Find where the given text appears and provide that cell's center as [X, Y] coordinate. 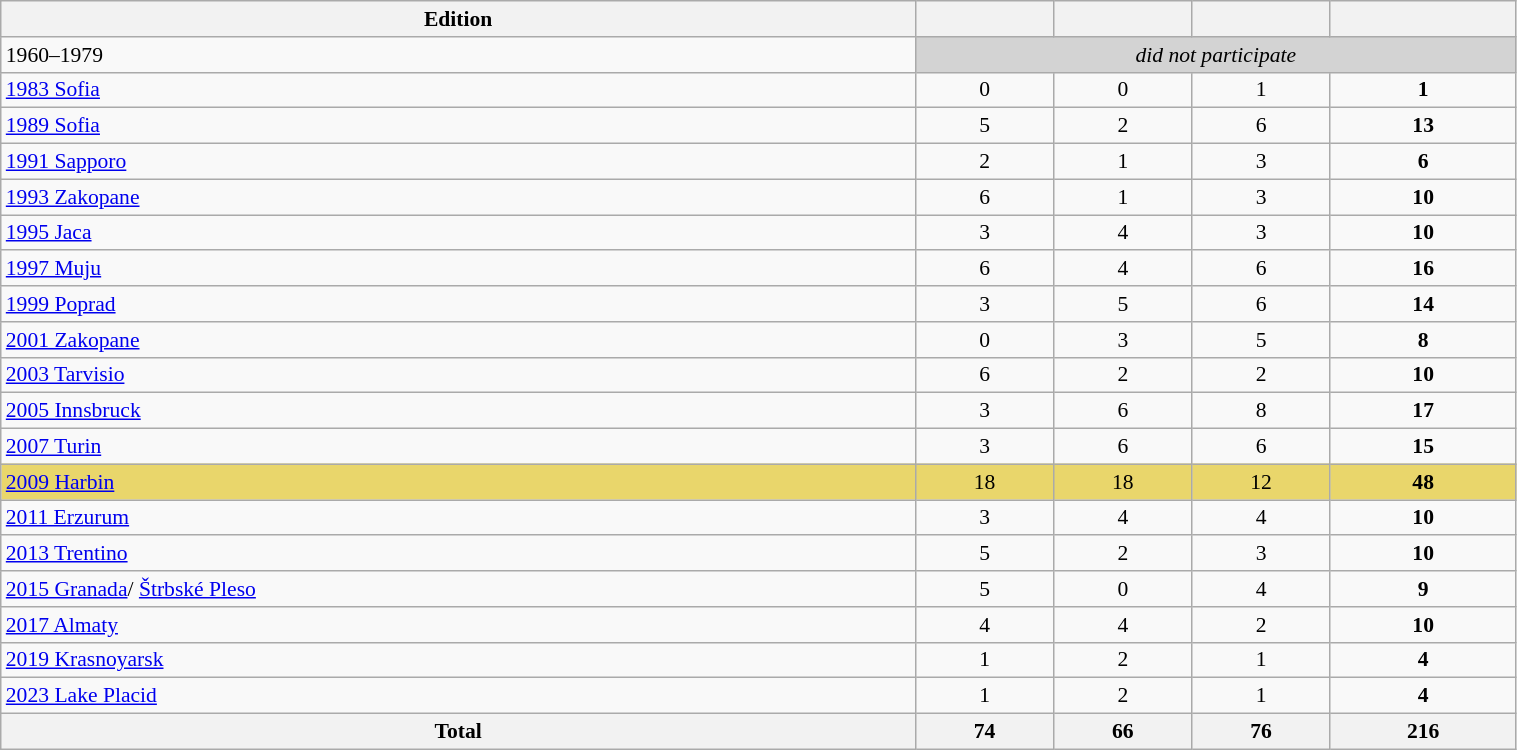
13 [1423, 126]
2019 Krasnoyarsk [458, 660]
2013 Trentino [458, 554]
2017 Almaty [458, 625]
2009 Harbin [458, 482]
2015 Granada/ Štrbské Pleso [458, 589]
1993 Zakopane [458, 197]
2001 Zakopane [458, 340]
16 [1423, 269]
14 [1423, 304]
74 [984, 732]
15 [1423, 447]
76 [1261, 732]
17 [1423, 411]
1991 Sapporo [458, 162]
216 [1423, 732]
Total [458, 732]
Edition [458, 19]
1997 Muju [458, 269]
2007 Turin [458, 447]
1960–1979 [458, 55]
1989 Sofia [458, 126]
did not participate [1216, 55]
1983 Sofia [458, 90]
2011 Erzurum [458, 518]
2003 Tarvisio [458, 375]
66 [1123, 732]
1995 Jaca [458, 233]
2005 Innsbruck [458, 411]
48 [1423, 482]
1999 Poprad [458, 304]
2023 Lake Placid [458, 696]
12 [1261, 482]
9 [1423, 589]
